Search for the cell housing the specified text and yield its (x, y) center coordinate. 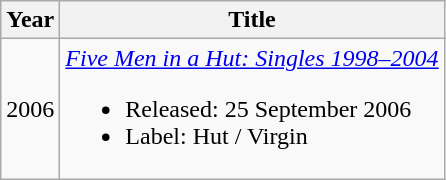
Year (30, 20)
Title (252, 20)
2006 (30, 109)
Five Men in a Hut: Singles 1998–2004Released: 25 September 2006Label: Hut / Virgin (252, 109)
